Search for the cell housing the specified text and yield its [X, Y] center coordinate. 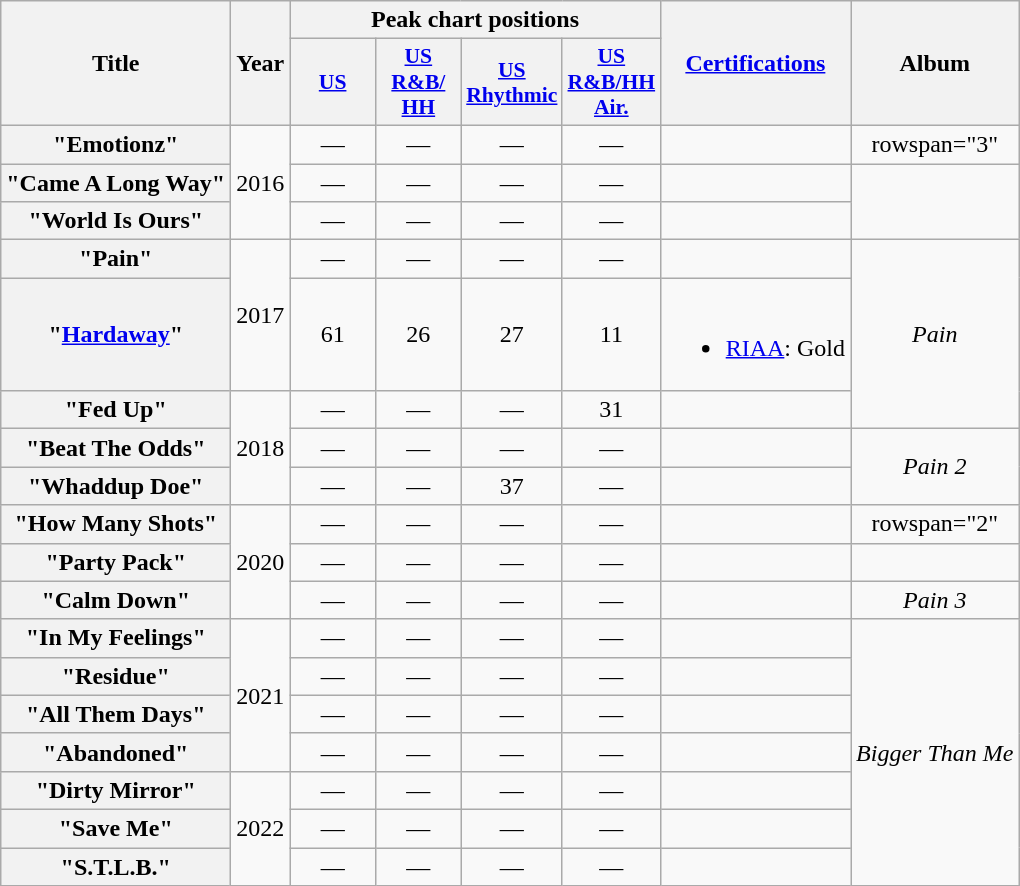
11 [611, 334]
61 [333, 334]
"Calm Down" [116, 600]
US [333, 82]
rowspan="2" [935, 524]
"Beat The Odds" [116, 448]
26 [418, 334]
2018 [260, 448]
"Pain" [116, 259]
Certifications [755, 64]
"How Many Shots" [116, 524]
USR&B/HHAir. [611, 82]
"S.T.L.B." [116, 867]
2022 [260, 828]
"Came A Long Way" [116, 183]
"All Them Days" [116, 714]
"Fed Up" [116, 410]
USR&B/HH [418, 82]
"Residue" [116, 676]
"Save Me" [116, 828]
Pain 3 [935, 600]
rowspan="3" [935, 144]
"Dirty Mirror" [116, 790]
"Hardaway" [116, 334]
Pain [935, 334]
Year [260, 64]
31 [611, 410]
Bigger Than Me [935, 752]
2021 [260, 695]
USRhythmic [512, 82]
RIAA: Gold [755, 334]
Album [935, 64]
"In My Feelings" [116, 638]
Pain 2 [935, 467]
2020 [260, 562]
"World Is Ours" [116, 221]
27 [512, 334]
"Party Pack" [116, 562]
2017 [260, 316]
"Emotionz" [116, 144]
Title [116, 64]
"Abandoned" [116, 752]
Peak chart positions [475, 20]
37 [512, 486]
"Whaddup Doe" [116, 486]
2016 [260, 182]
